Search for the cell housing the specified text and yield its [X, Y] center coordinate. 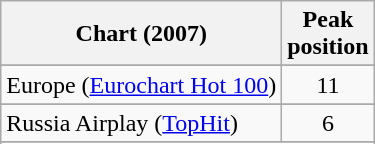
6 [328, 123]
Chart (2007) [142, 34]
Europe (Eurochart Hot 100) [142, 85]
Russia Airplay (TopHit) [142, 123]
Peakposition [328, 34]
11 [328, 85]
